Return the [x, y] coordinate for the center point of the cell that contains the specified text.  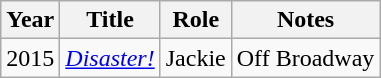
Title [110, 20]
Year [30, 20]
Disaster! [110, 58]
Off Broadway [306, 58]
Role [196, 20]
Jackie [196, 58]
2015 [30, 58]
Notes [306, 20]
